Extract the (x, y) coordinate from the center of the cell holding the provided text.  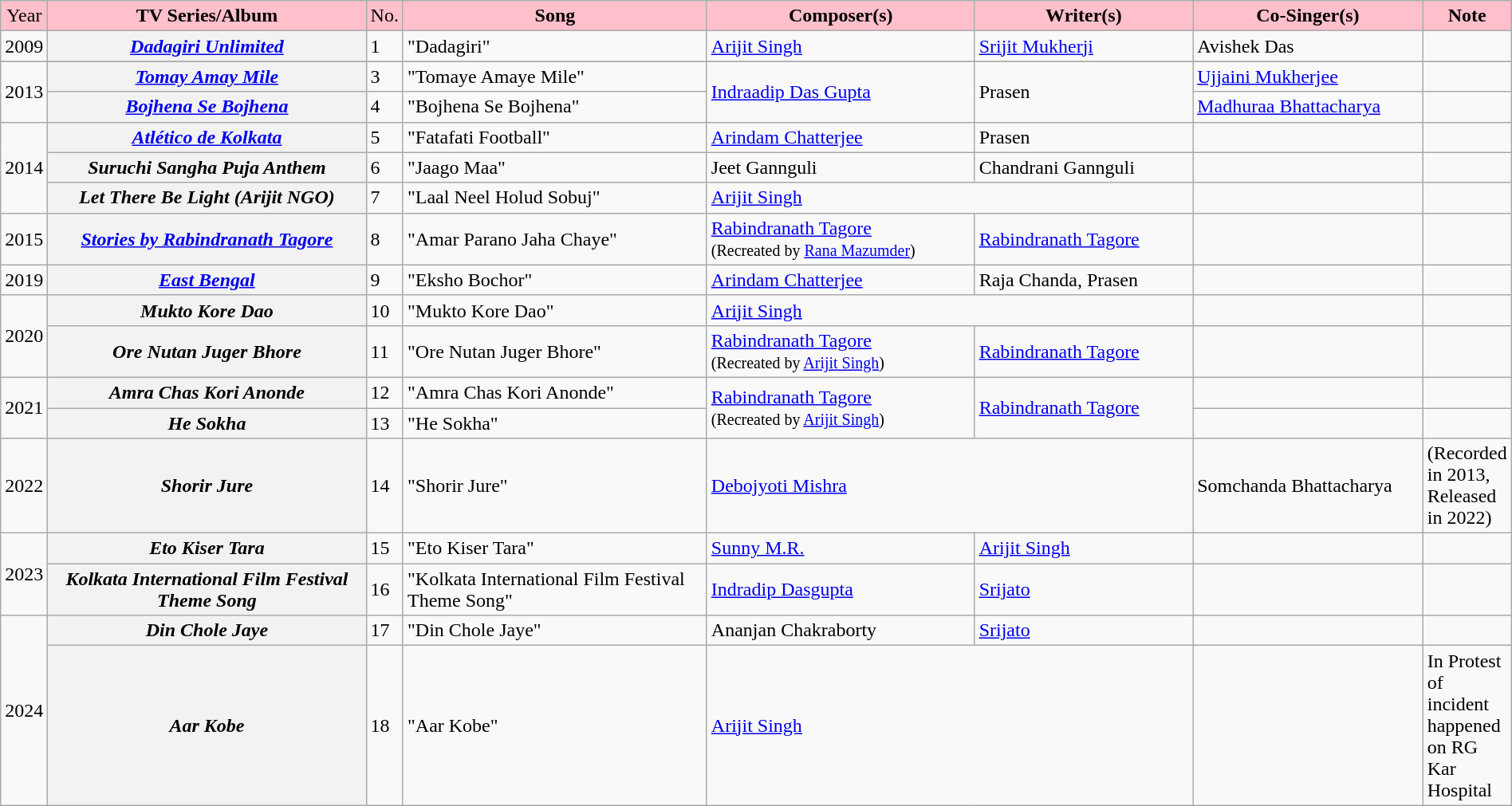
Somchanda Bhattacharya (1308, 486)
Eto Kiser Tara (207, 548)
Song (555, 16)
Indradip Dasgupta (841, 590)
Shorir Jure (207, 486)
2024 (24, 710)
Kolkata International Film Festival Theme Song (207, 590)
Rabindranath Tagore(Recreated by Rana Mazumder) (841, 239)
11 (384, 351)
Jeet Gannguli (841, 167)
Ore Nutan Juger Bhore (207, 351)
6 (384, 167)
In Protest of incident happened on RG Kar Hospital (1467, 725)
"Aar Kobe" (555, 725)
Atlético de Kolkata (207, 137)
7 (384, 198)
Avishek Das (1308, 46)
18 (384, 725)
"Shorir Jure" (555, 486)
Writer(s) (1084, 16)
Suruchi Sangha Puja Anthem (207, 167)
2014 (24, 167)
"Amar Parano Jaha Chaye" (555, 239)
17 (384, 631)
Bojhena Se Bojhena (207, 107)
Madhuraa Bhattacharya (1308, 107)
15 (384, 548)
9 (384, 280)
2021 (24, 407)
12 (384, 392)
"He Sokha" (555, 423)
Note (1467, 16)
Ananjan Chakraborty (841, 631)
Dadagiri Unlimited (207, 46)
He Sokha (207, 423)
Let There Be Light (Arijit NGO) (207, 198)
13 (384, 423)
Composer(s) (841, 16)
"Laal Neel Holud Sobuj" (555, 198)
"Dadagiri" (555, 46)
Co-Singer(s) (1308, 16)
"Mukto Kore Dao" (555, 310)
"Eksho Bochor" (555, 280)
Debojyoti Mishra (949, 486)
"Jaago Maa" (555, 167)
Tomay Amay Mile (207, 77)
Year (24, 16)
1 (384, 46)
"Amra Chas Kori Anonde" (555, 392)
"Eto Kiser Tara" (555, 548)
16 (384, 590)
"Din Chole Jaye" (555, 631)
"Ore Nutan Juger Bhore" (555, 351)
Ujjaini Mukherjee (1308, 77)
Mukto Kore Dao (207, 310)
Din Chole Jaye (207, 631)
10 (384, 310)
TV Series/Album (207, 16)
Chandrani Gannguli (1084, 167)
2022 (24, 486)
Raja Chanda, Prasen (1084, 280)
"Bojhena Se Bojhena" (555, 107)
4 (384, 107)
"Fatafati Football" (555, 137)
"Tomaye Amaye Mile" (555, 77)
5 (384, 137)
8 (384, 239)
2023 (24, 574)
Indraadip Das Gupta (841, 92)
Sunny M.R. (841, 548)
3 (384, 77)
Srijit Mukherji (1084, 46)
Amra Chas Kori Anonde (207, 392)
14 (384, 486)
2009 (24, 46)
No. (384, 16)
2013 (24, 92)
Stories by Rabindranath Tagore (207, 239)
"Kolkata International Film Festival Theme Song" (555, 590)
Aar Kobe (207, 725)
2020 (24, 336)
East Bengal (207, 280)
(Recorded in 2013, Released in 2022) (1467, 486)
2019 (24, 280)
2015 (24, 239)
